For the text-containing cell, return its midpoint in [x, y] coordinate format. 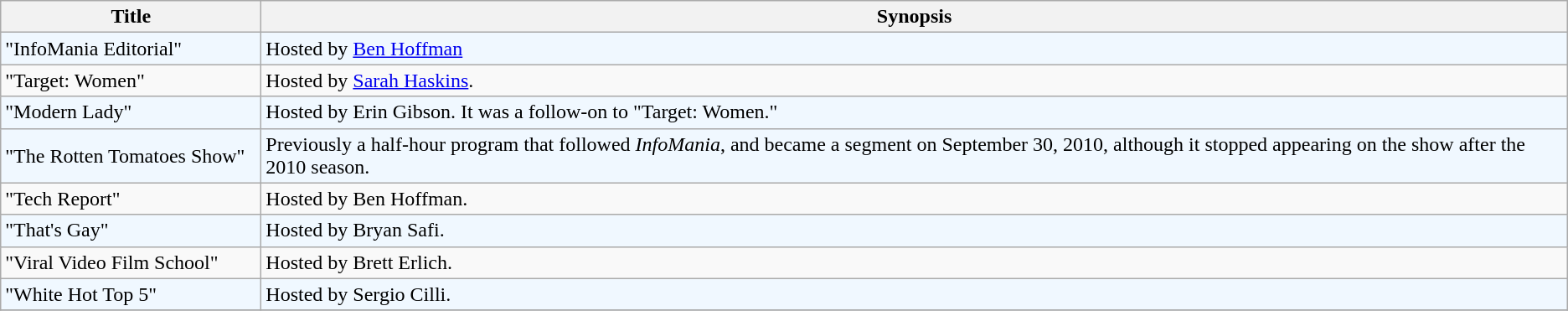
"Tech Report" [131, 199]
Synopsis [915, 17]
Hosted by Sarah Haskins. [915, 80]
Hosted by Sergio Cilli. [915, 294]
Hosted by Brett Erlich. [915, 262]
Hosted by Ben Hoffman. [915, 199]
"Modern Lady" [131, 112]
"InfoMania Editorial" [131, 49]
Hosted by Bryan Safi. [915, 231]
Title [131, 17]
"That's Gay" [131, 231]
Hosted by Ben Hoffman [915, 49]
Hosted by Erin Gibson. It was a follow-on to "Target: Women." [915, 112]
"The Rotten Tomatoes Show" [131, 156]
"White Hot Top 5" [131, 294]
"Target: Women" [131, 80]
"Viral Video Film School" [131, 262]
